Provide the [X, Y] coordinate of the cell's center where the given text is located.  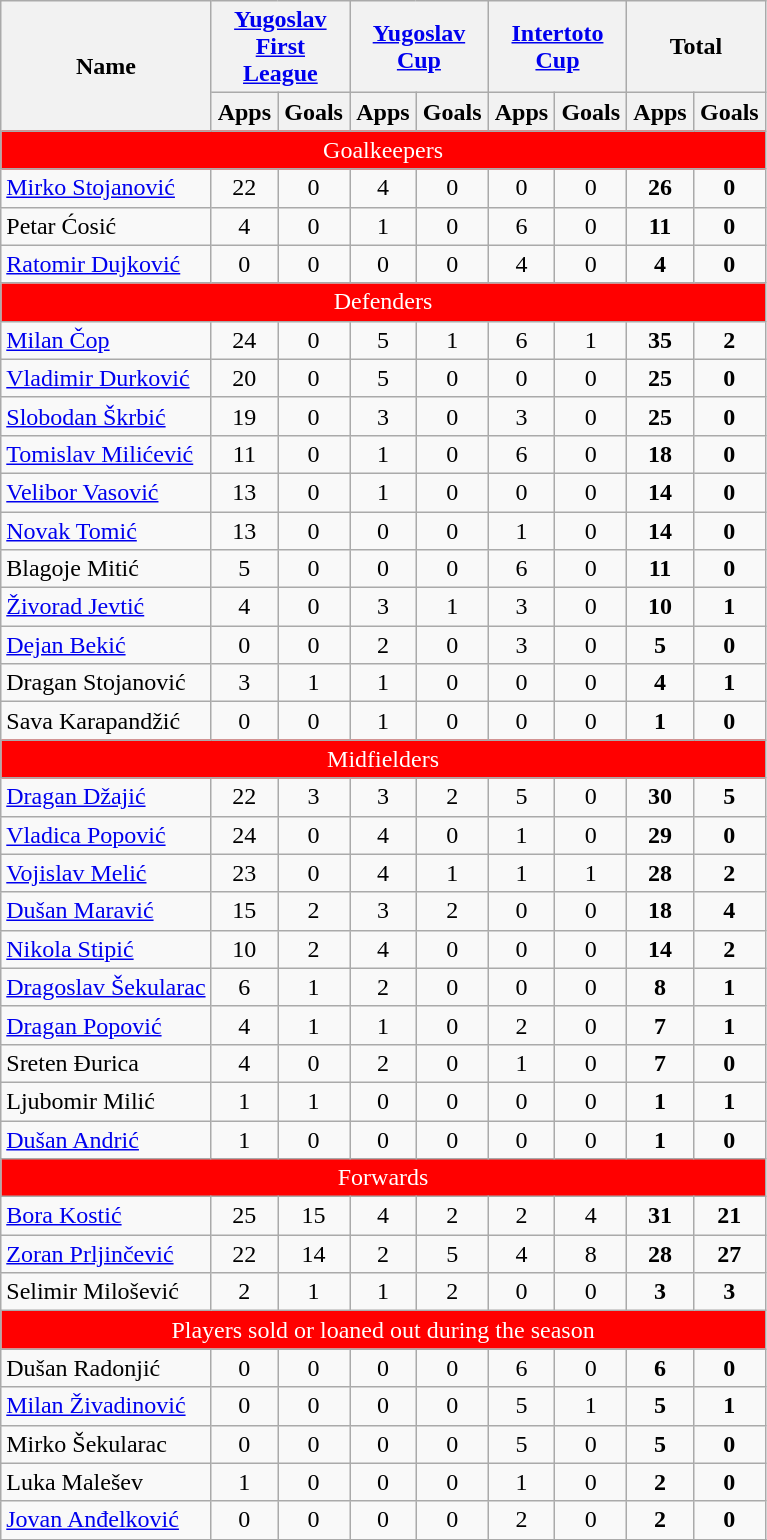
29 [660, 835]
Velibor Vasović [106, 492]
Sreten Đurica [106, 1063]
Forwards [384, 1178]
Blagoje Mitić [106, 569]
27 [729, 1254]
Goalkeepers [384, 150]
Mirko Šekularac [106, 1444]
Intertoto Cup [558, 47]
30 [660, 797]
Novak Tomić [106, 531]
Yugoslav Cup [420, 47]
23 [244, 873]
21 [729, 1216]
35 [660, 340]
Midfielders [384, 759]
Milan Čop [106, 340]
Defenders [384, 302]
Dušan Maravić [106, 911]
Dragan Stojanović [106, 683]
Milan Živadinović [106, 1406]
31 [660, 1216]
Dušan Andrić [106, 1139]
26 [660, 188]
Dragan Džajić [106, 797]
19 [244, 416]
Luka Malešev [106, 1482]
Jovan Anđelković [106, 1520]
Ratomir Dujković [106, 264]
Živorad Jevtić [106, 607]
Yugoslav First League [280, 47]
Vojislav Melić [106, 873]
Zoran Prljinčević [106, 1254]
Dejan Bekić [106, 645]
Bora Kostić [106, 1216]
Tomislav Milićević [106, 454]
20 [244, 378]
Dušan Radonjić [106, 1368]
Total [696, 47]
Ljubomir Milić [106, 1101]
Selimir Milošević [106, 1292]
Vladica Popović [106, 835]
Sava Karapandžić [106, 721]
Petar Ćosić [106, 226]
Nikola Stipić [106, 949]
Mirko Stojanović [106, 188]
Dragoslav Šekularac [106, 987]
Slobodan Škrbić [106, 416]
Vladimir Durković [106, 378]
Name [106, 66]
Players sold or loaned out during the season [384, 1330]
Dragan Popović [106, 1025]
